Search for the cell housing the specified text and yield its (X, Y) center coordinate. 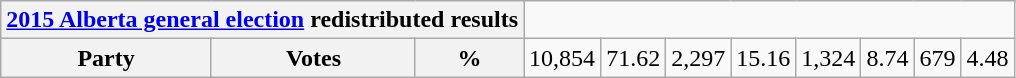
679 (938, 58)
2015 Alberta general election redistributed results (262, 20)
% (469, 58)
10,854 (562, 58)
1,324 (828, 58)
71.62 (634, 58)
8.74 (888, 58)
4.48 (988, 58)
Party (106, 58)
15.16 (764, 58)
Votes (313, 58)
2,297 (698, 58)
